Detect which cell encompasses the target text, then output its [X, Y] center coordinate. 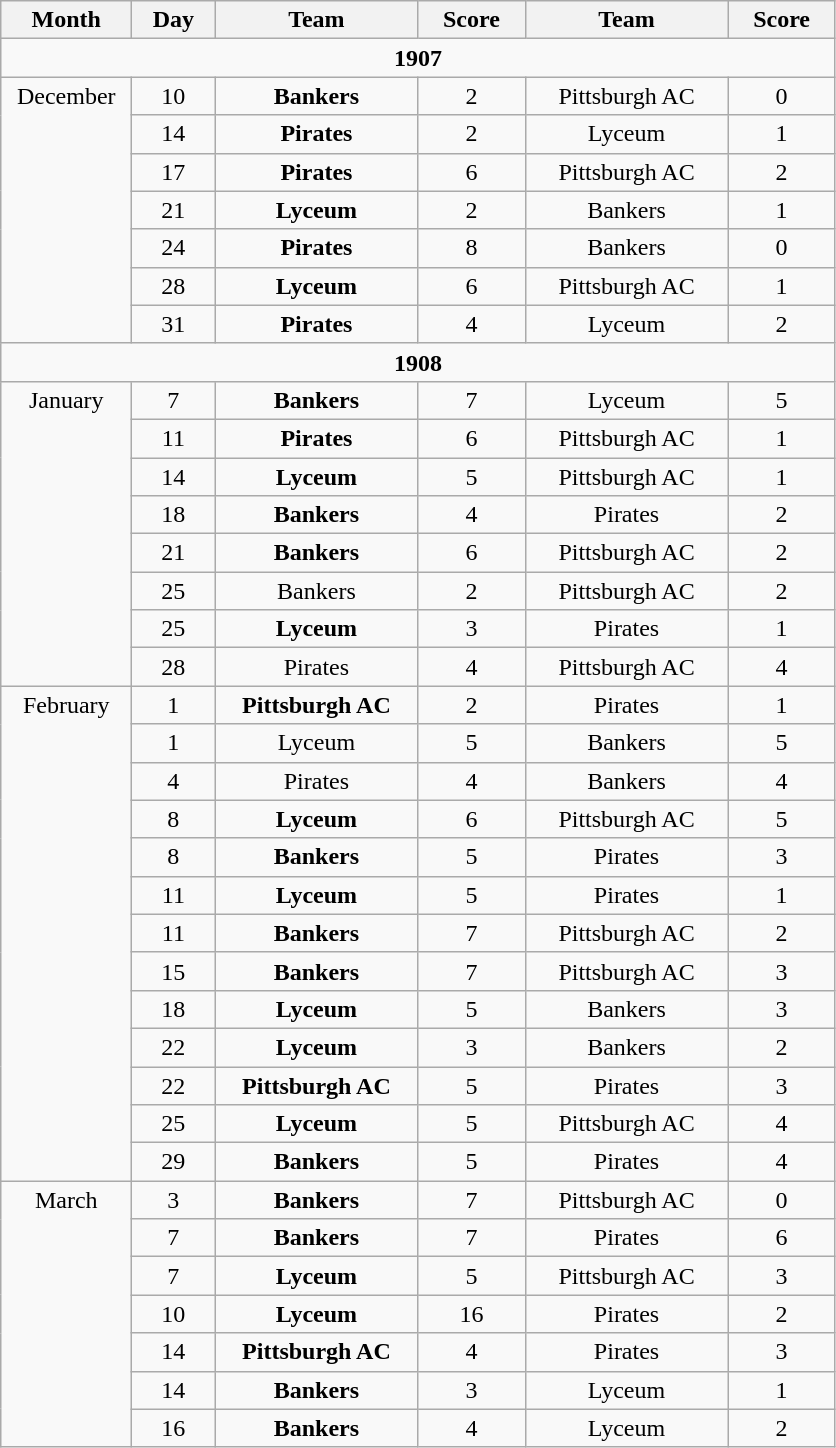
17 [174, 172]
1907 [418, 58]
January [66, 533]
1908 [418, 362]
31 [174, 324]
29 [174, 1162]
24 [174, 248]
Month [66, 20]
March [66, 1314]
15 [174, 971]
Day [174, 20]
December [66, 210]
February [66, 934]
